Identify which cell holds the provided text, then report its (X, Y) central coordinate. 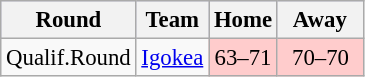
Away (320, 20)
Qualif.Round (68, 58)
Home (244, 20)
Team (172, 20)
Round (68, 20)
Igokea (172, 58)
63–71 (244, 58)
70–70 (320, 58)
